From the cell containing the given text, extract its center point as [X, Y] coordinate. 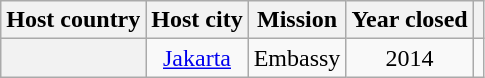
Host city [197, 20]
Year closed [410, 20]
Host country [74, 20]
Mission [297, 20]
Jakarta [197, 58]
2014 [410, 58]
Embassy [297, 58]
